Provide the (X, Y) coordinate of the cell's center where the given text is located.  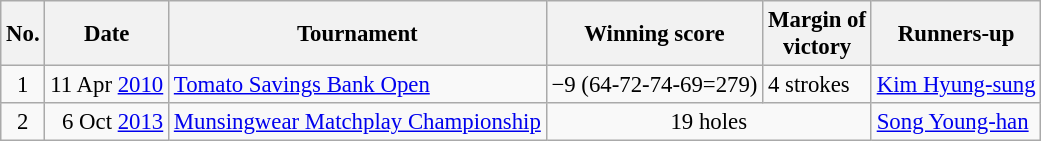
11 Apr 2010 (107, 85)
Runners-up (956, 34)
Margin ofvictory (818, 34)
No. (23, 34)
Tomato Savings Bank Open (358, 85)
Munsingwear Matchplay Championship (358, 122)
6 Oct 2013 (107, 122)
19 holes (708, 122)
−9 (64-72-74-69=279) (654, 85)
Date (107, 34)
1 (23, 85)
Winning score (654, 34)
2 (23, 122)
Tournament (358, 34)
Song Young-han (956, 122)
Kim Hyung-sung (956, 85)
4 strokes (818, 85)
